Identify which cell holds the provided text, then report its [x, y] central coordinate. 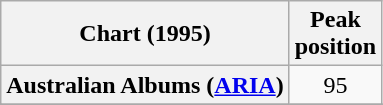
Australian Albums (ARIA) [145, 85]
95 [335, 85]
Chart (1995) [145, 34]
Peak position [335, 34]
